From the cell containing the given text, extract its center point as [x, y] coordinate. 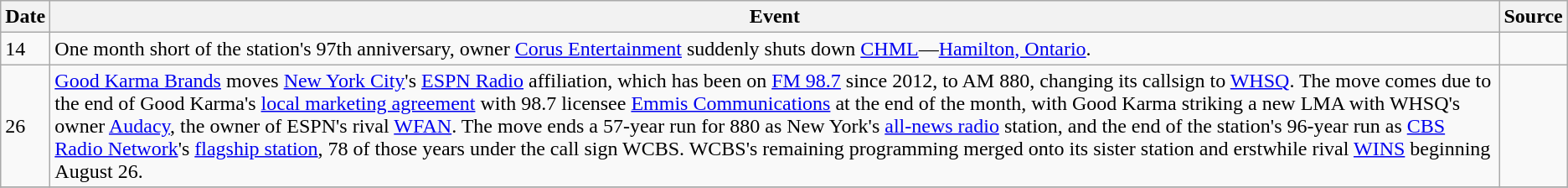
26 [25, 126]
14 [25, 49]
Date [25, 17]
One month short of the station's 97th anniversary, owner Corus Entertainment suddenly shuts down CHML—Hamilton, Ontario. [775, 49]
Event [775, 17]
Source [1533, 17]
